Search for the cell housing the specified text and yield its (x, y) center coordinate. 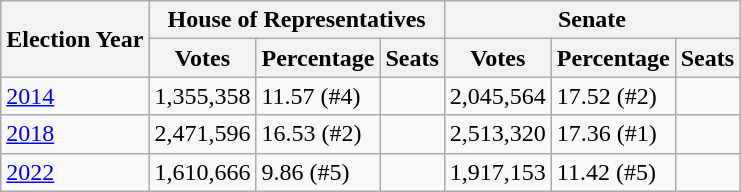
2,513,320 (498, 134)
1,355,358 (202, 96)
2,045,564 (498, 96)
Senate (592, 20)
11.42 (#5) (613, 172)
2018 (75, 134)
1,610,666 (202, 172)
House of Representatives (296, 20)
1,917,153 (498, 172)
2,471,596 (202, 134)
2014 (75, 96)
17.36 (#1) (613, 134)
17.52 (#2) (613, 96)
Election Year (75, 39)
16.53 (#2) (318, 134)
9.86 (#5) (318, 172)
2022 (75, 172)
11.57 (#4) (318, 96)
